Detect which cell encompasses the target text, then output its (X, Y) center coordinate. 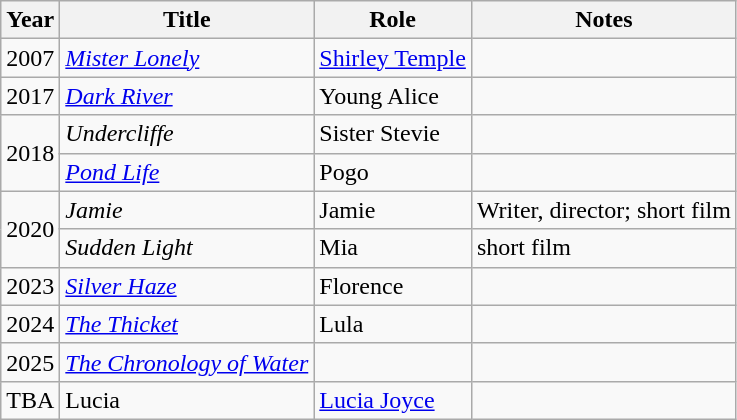
2018 (30, 153)
2025 (30, 362)
Pond Life (187, 172)
Dark River (187, 96)
Lula (393, 324)
Silver Haze (187, 286)
The Chronology of Water (187, 362)
2017 (30, 96)
The Thicket (187, 324)
Mister Lonely (187, 58)
Mia (393, 248)
TBA (30, 400)
2020 (30, 229)
Shirley Temple (393, 58)
Lucia (187, 400)
short film (604, 248)
2023 (30, 286)
2007 (30, 58)
Role (393, 20)
Undercliffe (187, 134)
Sudden Light (187, 248)
Title (187, 20)
Pogo (393, 172)
Florence (393, 286)
Notes (604, 20)
Writer, director; short film (604, 210)
2024 (30, 324)
Year (30, 20)
Sister Stevie (393, 134)
Young Alice (393, 96)
Lucia Joyce (393, 400)
